Scan for the cell matching the given text and deliver its [x, y] coordinate at center. 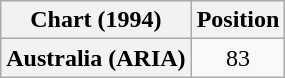
Australia (ARIA) [96, 58]
83 [238, 58]
Position [238, 20]
Chart (1994) [96, 20]
